Identify which cell holds the provided text, then report its (X, Y) central coordinate. 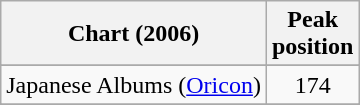
Japanese Albums (Oricon) (134, 85)
174 (312, 85)
Peakposition (312, 34)
Chart (2006) (134, 34)
